Scan for the cell matching the given text and deliver its [x, y] coordinate at center. 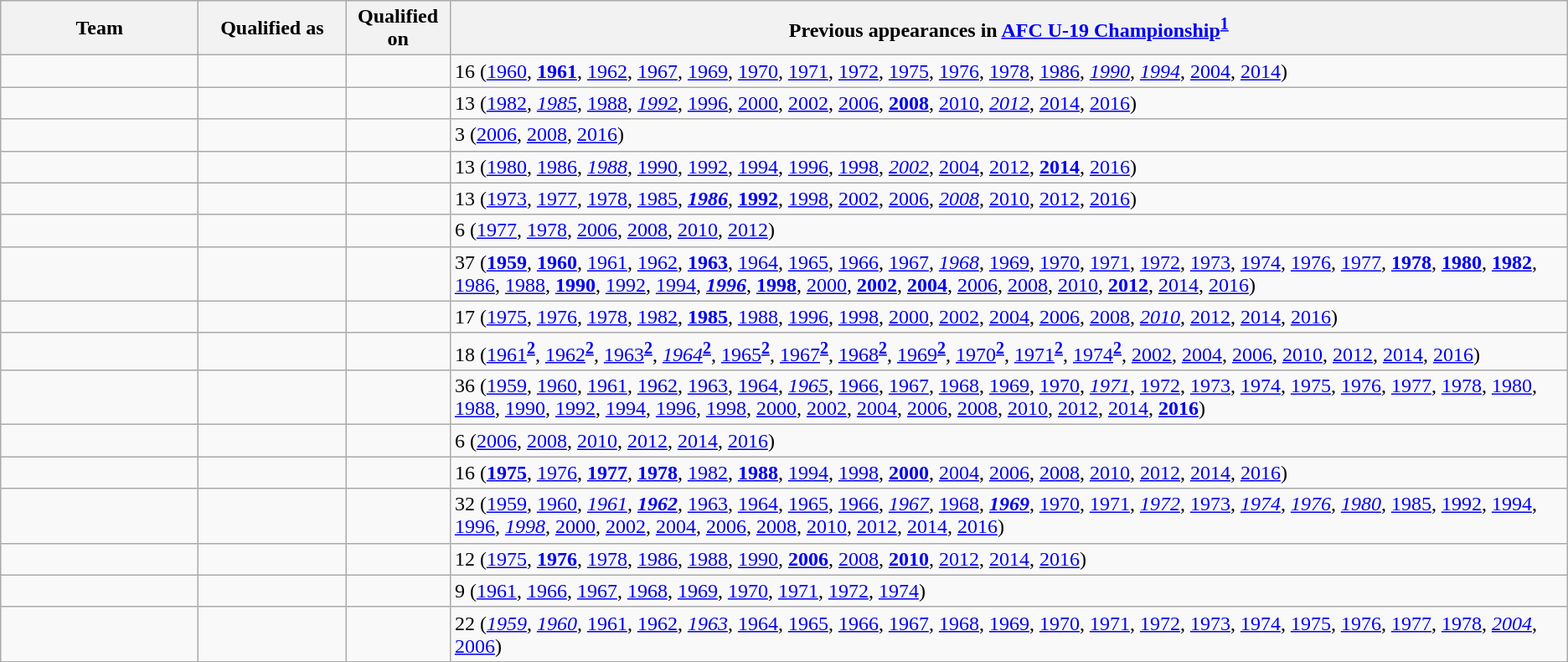
18 (19612, 19622, 19632, 19642, 19652, 19672, 19682, 19692, 19702, 19712, 19742, 2002, 2004, 2006, 2010, 2012, 2014, 2016) [1008, 352]
Previous appearances in AFC U-19 Championship1 [1008, 28]
22 (1959, 1960, 1961, 1962, 1963, 1964, 1965, 1966, 1967, 1968, 1969, 1970, 1971, 1972, 1973, 1974, 1975, 1976, 1977, 1978, 2004, 2006) [1008, 634]
3 (2006, 2008, 2016) [1008, 135]
Team [100, 28]
13 (1973, 1977, 1978, 1985, 1986, 1992, 1998, 2002, 2006, 2008, 2010, 2012, 2016) [1008, 199]
12 (1975, 1976, 1978, 1986, 1988, 1990, 2006, 2008, 2010, 2012, 2014, 2016) [1008, 559]
6 (1977, 1978, 2006, 2008, 2010, 2012) [1008, 230]
Qualified on [398, 28]
6 (2006, 2008, 2010, 2012, 2014, 2016) [1008, 441]
16 (1960, 1961, 1962, 1967, 1969, 1970, 1971, 1972, 1975, 1976, 1978, 1986, 1990, 1994, 2004, 2014) [1008, 71]
Qualified as [272, 28]
13 (1980, 1986, 1988, 1990, 1992, 1994, 1996, 1998, 2002, 2004, 2012, 2014, 2016) [1008, 167]
9 (1961, 1966, 1967, 1968, 1969, 1970, 1971, 1972, 1974) [1008, 591]
17 (1975, 1976, 1978, 1982, 1985, 1988, 1996, 1998, 2000, 2002, 2004, 2006, 2008, 2010, 2012, 2014, 2016) [1008, 317]
16 (1975, 1976, 1977, 1978, 1982, 1988, 1994, 1998, 2000, 2004, 2006, 2008, 2010, 2012, 2014, 2016) [1008, 473]
13 (1982, 1985, 1988, 1992, 1996, 2000, 2002, 2006, 2008, 2010, 2012, 2014, 2016) [1008, 103]
